Capture the cell that displays the provided text and extract its (x, y) central coordinate. 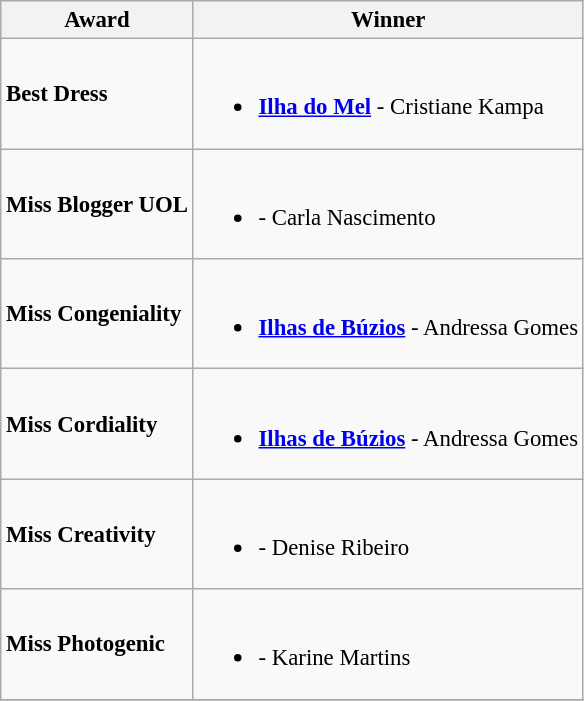
Miss Congeniality (97, 314)
- Denise Ribeiro (388, 534)
Miss Photogenic (97, 644)
Winner (388, 20)
Ilha do Mel - Cristiane Kampa (388, 94)
Miss Cordiality (97, 424)
Award (97, 20)
- Carla Nascimento (388, 204)
- Karine Martins (388, 644)
Miss Blogger UOL (97, 204)
Best Dress (97, 94)
Miss Creativity (97, 534)
